Extract the [X, Y] coordinate from the center of the cell holding the provided text.  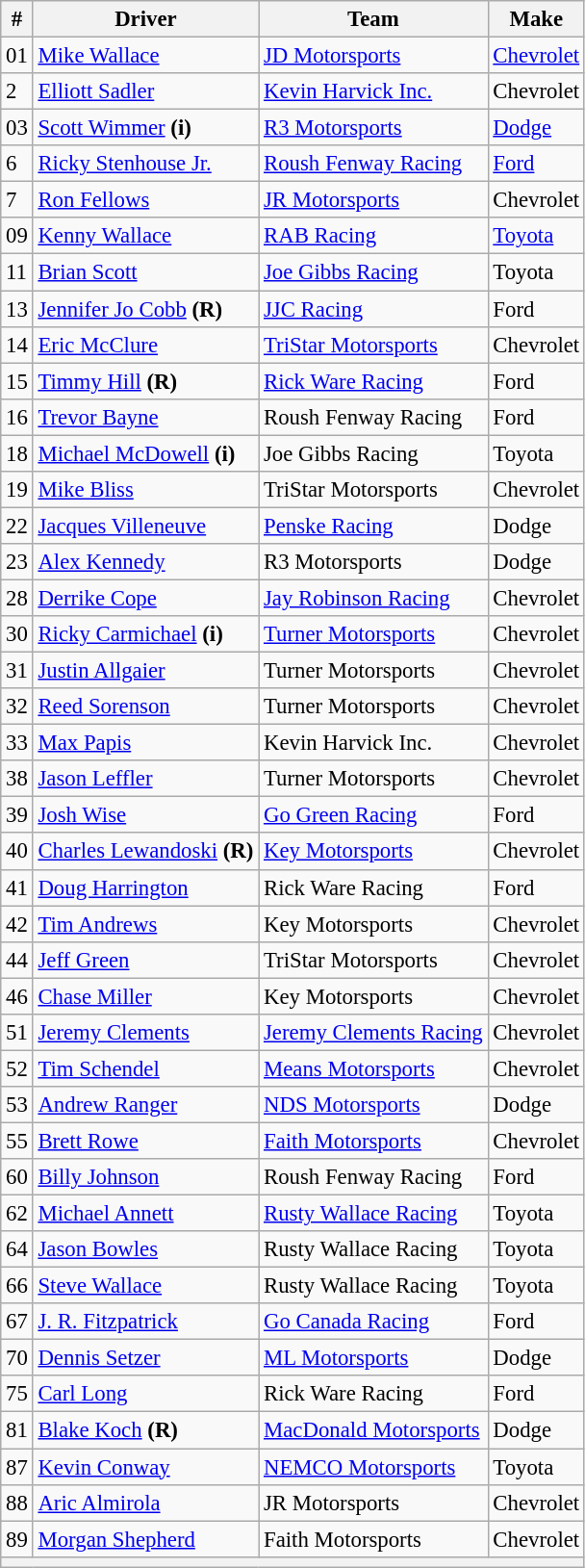
ML Motorsports [373, 1358]
Kevin Conway [146, 1467]
31 [17, 671]
NDS Motorsports [373, 1105]
JD Motorsports [373, 56]
Kenny Wallace [146, 236]
Driver [146, 19]
Max Papis [146, 743]
Go Green Racing [373, 815]
Ricky Carmichael (i) [146, 634]
Ricky Stenhouse Jr. [146, 164]
Jason Bowles [146, 1249]
Reed Sorenson [146, 707]
13 [17, 309]
28 [17, 598]
44 [17, 960]
55 [17, 1141]
09 [17, 236]
J. R. Fitzpatrick [146, 1322]
Jason Leffler [146, 779]
# [17, 19]
RAB Racing [373, 236]
40 [17, 852]
18 [17, 453]
Aric Almirola [146, 1503]
Doug Harrington [146, 887]
87 [17, 1467]
Trevor Bayne [146, 417]
Justin Allgaier [146, 671]
Scott Wimmer (i) [146, 128]
Mike Bliss [146, 490]
JJC Racing [373, 309]
Make [536, 19]
Jeremy Clements Racing [373, 1033]
30 [17, 634]
Jennifer Jo Cobb (R) [146, 309]
2 [17, 91]
11 [17, 272]
53 [17, 1105]
70 [17, 1358]
60 [17, 1177]
Alex Kennedy [146, 562]
Derrike Cope [146, 598]
Brian Scott [146, 272]
Jacques Villeneuve [146, 526]
67 [17, 1322]
03 [17, 128]
Tim Schendel [146, 1068]
Team [373, 19]
51 [17, 1033]
14 [17, 345]
89 [17, 1539]
32 [17, 707]
Morgan Shepherd [146, 1539]
38 [17, 779]
MacDonald Motorsports [373, 1430]
Michael McDowell (i) [146, 453]
22 [17, 526]
Brett Rowe [146, 1141]
Tim Andrews [146, 924]
Ron Fellows [146, 200]
23 [17, 562]
Steve Wallace [146, 1286]
Michael Annett [146, 1214]
66 [17, 1286]
52 [17, 1068]
Jay Robinson Racing [373, 598]
Timmy Hill (R) [146, 381]
Andrew Ranger [146, 1105]
Mike Wallace [146, 56]
Penske Racing [373, 526]
Billy Johnson [146, 1177]
Jeremy Clements [146, 1033]
Eric McClure [146, 345]
Josh Wise [146, 815]
Elliott Sadler [146, 91]
01 [17, 56]
15 [17, 381]
Carl Long [146, 1395]
41 [17, 887]
88 [17, 1503]
Go Canada Racing [373, 1322]
62 [17, 1214]
16 [17, 417]
Charles Lewandoski (R) [146, 852]
Dennis Setzer [146, 1358]
19 [17, 490]
6 [17, 164]
42 [17, 924]
64 [17, 1249]
7 [17, 200]
81 [17, 1430]
Means Motorsports [373, 1068]
33 [17, 743]
Jeff Green [146, 960]
46 [17, 996]
Blake Koch (R) [146, 1430]
75 [17, 1395]
39 [17, 815]
Chase Miller [146, 996]
NEMCO Motorsports [373, 1467]
